Locate the cell with the specified text and output its [X, Y] center coordinate. 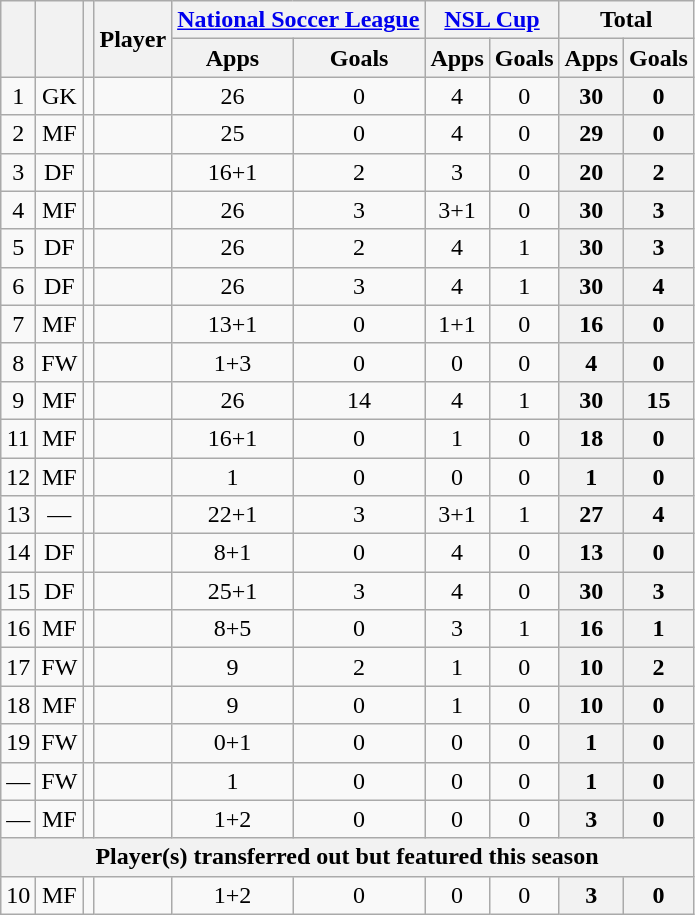
25 [233, 134]
29 [591, 134]
19 [18, 743]
6 [18, 286]
1+1 [457, 324]
27 [591, 515]
25+1 [233, 591]
Total [626, 20]
13+1 [233, 324]
7 [18, 324]
20 [591, 172]
17 [18, 667]
GK [60, 96]
5 [18, 248]
0+1 [233, 743]
NSL Cup [492, 20]
Player(s) transferred out but featured this season [348, 857]
Player [133, 39]
National Soccer League [298, 20]
8+1 [233, 553]
22+1 [233, 515]
8 [18, 362]
1+3 [233, 362]
8+5 [233, 629]
11 [18, 438]
12 [18, 477]
